Capture the cell that displays the provided text and extract its [X, Y] central coordinate. 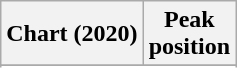
Chart (2020) [72, 34]
Peak position [189, 34]
